Locate the cell with the specified text and output its [x, y] center coordinate. 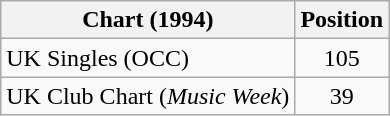
Position [342, 20]
Chart (1994) [148, 20]
39 [342, 96]
105 [342, 58]
UK Club Chart (Music Week) [148, 96]
UK Singles (OCC) [148, 58]
